From the cell containing the given text, extract its center point as (X, Y) coordinate. 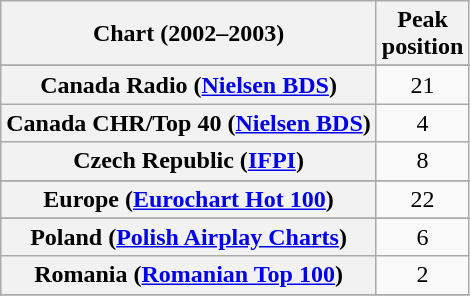
Chart (2002–2003) (189, 34)
Czech Republic (IFPI) (189, 161)
4 (422, 123)
Europe (Eurochart Hot 100) (189, 199)
Peakposition (422, 34)
22 (422, 199)
2 (422, 275)
21 (422, 85)
Canada Radio (Nielsen BDS) (189, 85)
6 (422, 237)
Canada CHR/Top 40 (Nielsen BDS) (189, 123)
Romania (Romanian Top 100) (189, 275)
Poland (Polish Airplay Charts) (189, 237)
8 (422, 161)
